Detect which cell encompasses the target text, then output its [x, y] center coordinate. 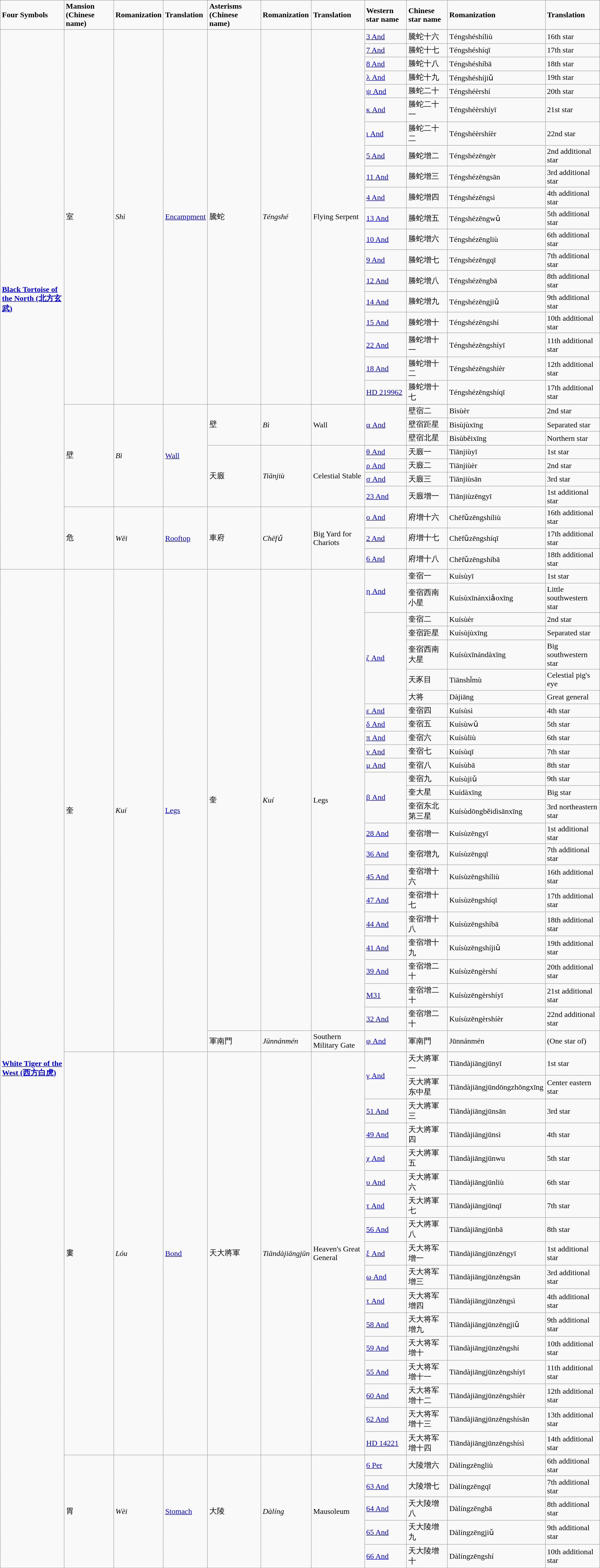
天大将军增十 [427, 1348]
奎宿增一 [427, 834]
Big Yard for Chariots [338, 538]
44 And [386, 924]
η And [386, 591]
Tiānjiùsān [496, 479]
婁 [89, 1253]
7 And [386, 50]
奎宿增十六 [427, 877]
Big southwestern star [572, 655]
λ And [386, 78]
2nd additional star [572, 156]
奎大星 [427, 793]
螣蛇二十一 [427, 110]
13th additional star [572, 1419]
Téngshézēngshíqī [496, 392]
θ And [386, 452]
Kuísùwǔ [496, 724]
12 And [386, 281]
Kuísùèr [496, 620]
奎宿增十八 [427, 924]
天大陵增九 [427, 1532]
11 And [386, 177]
γ And [386, 1075]
天大將軍三 [427, 1111]
Celestial pig's eye [572, 680]
β And [386, 797]
ψ And [386, 91]
螣蛇增十 [427, 322]
天豕目 [427, 680]
Tiāndàjiāngjūnzēngsì [496, 1301]
Chēfǔzēngshíqī [496, 538]
ι And [386, 134]
ζ And [386, 658]
22nd star [572, 134]
Kuísùzēngshíjiǔ [496, 948]
Chēfǔ [286, 538]
Téngshézēngsì [496, 197]
Dàlíngzēngjiǔ [496, 1532]
奎宿五 [427, 724]
奎宿四 [427, 711]
Rooftop [186, 538]
螣蛇十七 [427, 50]
Kuísùzēngshíqī [496, 900]
奎宿二 [427, 620]
胃 [89, 1511]
6 And [386, 559]
Téngshéèrshíèr [496, 134]
10 And [386, 239]
μ And [386, 765]
Tiāndàjiāngjūnzēngjiǔ [496, 1325]
Tiāndàjiāngjūnwu [496, 1158]
22 And [386, 345]
Téngshézēngqī [496, 260]
23 And [386, 497]
天大將軍七 [427, 1206]
Tiāndàjiāngjūnzēngshí [496, 1348]
壁宿二 [427, 411]
HD 219962 [386, 392]
39 And [386, 971]
Shì [138, 217]
υ And [386, 1182]
天大将军增十三 [427, 1419]
大陵增七 [427, 1486]
α And [386, 425]
φ And [386, 1041]
(One star of) [572, 1041]
Tiāndàjiāngjūnzēngsān [496, 1277]
大陵增六 [427, 1465]
65 And [386, 1532]
天大將軍 [234, 1253]
47 And [386, 900]
σ And [386, 479]
Bìsùèr [496, 411]
天大将军增十一 [427, 1372]
Téngshéshíliù [496, 37]
41 And [386, 948]
56 And [386, 1230]
天廄三 [427, 479]
κ And [386, 110]
Dàlíngzēngqī [496, 1486]
ν And [386, 752]
室 [89, 217]
8 And [386, 64]
Chinese star name [427, 15]
Kuísùqī [496, 752]
Dàjiāng [496, 697]
Tiāndàjiāngjūnsì [496, 1135]
Stomach [186, 1511]
6 Per [386, 1465]
Kuísùdōngběidìsānxīng [496, 811]
14th additional star [572, 1443]
13 And [386, 219]
天大將軍八 [427, 1230]
螣蛇增二 [427, 156]
Chēfǔzēngshíbā [496, 559]
16th star [572, 37]
奎宿东北第三星 [427, 811]
Tiāndàjiāngjūnsān [496, 1111]
Kuísùzēngqī [496, 854]
Wèi [138, 1511]
Asterisms (Chinese name) [234, 15]
天大將軍六 [427, 1182]
66 And [386, 1556]
螣蛇十九 [427, 78]
Mansion (Chinese name) [89, 15]
Kuísùzēngshíliù [496, 877]
府增十六 [427, 517]
15 And [386, 322]
Encampment [186, 217]
大将 [427, 697]
36 And [386, 854]
π And [386, 738]
χ And [386, 1158]
Tiāndàjiāngjūnzēngshíèr [496, 1396]
ε And [386, 711]
Kuísùsì [496, 711]
螣蛇二十 [427, 91]
奎宿增十七 [427, 900]
Tiānshǐmù [496, 680]
63 And [386, 1486]
府增十八 [427, 559]
49 And [386, 1135]
ξ And [386, 1253]
奎宿增十九 [427, 948]
20th star [572, 91]
59 And [386, 1348]
Bìsùjùxīng [496, 425]
Kuísùxīnánxiǎoxīng [496, 598]
Kuísùzēngèrshí [496, 971]
Téngshézēngèr [496, 156]
天大將軍一 [427, 1063]
3rd northeastern star [572, 811]
Dàlíngzēngliù [496, 1465]
Mausoleum [338, 1511]
62 And [386, 1419]
奎宿增九 [427, 854]
天大將軍四 [427, 1135]
4 And [386, 197]
奎宿六 [427, 738]
壁宿距星 [427, 425]
天大將軍五 [427, 1158]
Kuísùyī [496, 576]
9 And [386, 260]
天廄增一 [427, 497]
18 And [386, 368]
64 And [386, 1508]
螣蛇增九 [427, 302]
Téngshéshíqī [496, 50]
Heaven's Great General [338, 1253]
Tiāndàjiāngjūn [286, 1253]
14 And [386, 302]
δ And [386, 724]
奎宿八 [427, 765]
Tiānjiùèr [496, 466]
Kuísùjùxīng [496, 633]
Bond [186, 1253]
奎宿西南大星 [427, 655]
Four Symbols [32, 15]
天大将军增十二 [427, 1396]
Great general [572, 697]
Lóu [138, 1253]
天大将军增一 [427, 1253]
Téngshézēngshíyī [496, 345]
Kuísùzēngèrshíyī [496, 995]
Téngshézēngshíèr [496, 368]
5 And [386, 156]
Téngshézēngsān [496, 177]
天大将军增四 [427, 1301]
天大陵增十 [427, 1556]
Kuísùbā [496, 765]
Celestial Stable [338, 476]
Tiāndàjiāngjūnzēngyī [496, 1253]
壁宿北星 [427, 438]
32 And [386, 1019]
Dàlíngzēngbā [496, 1508]
Kuísùzēngshíbā [496, 924]
Kuídàxīng [496, 793]
Northern star [572, 438]
Tiāndàjiāngjūnbā [496, 1230]
M31 [386, 995]
2 And [386, 538]
天大將軍东中星 [427, 1087]
螣蛇增四 [427, 197]
19th star [572, 78]
Tiānjiù [286, 476]
天大将军增十四 [427, 1443]
21st star [572, 110]
Dàlíngzēngshí [496, 1556]
55 And [386, 1372]
Western star name [386, 15]
Tiānjiùzēngyī [496, 497]
Tiānjiùyī [496, 452]
騰蛇 [234, 217]
天大将军增三 [427, 1277]
車府 [234, 538]
Tiāndàjiāngjūnqī [496, 1206]
HD 14221 [386, 1443]
天廄 [234, 476]
螣蛇增六 [427, 239]
奎宿一 [427, 576]
Kuísùxīnándàxīng [496, 655]
天大陵增八 [427, 1508]
螣蛇十八 [427, 64]
Big star [572, 793]
螣蛇增十七 [427, 392]
Center eastern star [572, 1087]
ρ And [386, 466]
奎宿七 [427, 752]
28 And [386, 834]
Chēfǔzēngshíliù [496, 517]
21st additional star [572, 995]
Téngshézēngshí [496, 322]
Tiāndàjiāngjūnzēngshíyī [496, 1372]
White Tiger of the West (西方白虎) [32, 1069]
Tiāndàjiāngjūnzēngshísān [496, 1419]
58 And [386, 1325]
螣蛇增八 [427, 281]
Tiāndàjiāngjūnyī [496, 1063]
Flying Serpent [338, 217]
20th additional star [572, 971]
Kuísùjiǔ [496, 779]
45 And [386, 877]
Tiāndàjiāngjūnzēngshísì [496, 1443]
天廄一 [427, 452]
Southern Military Gate [338, 1041]
大陵 [234, 1511]
Téngshézēngwǔ [496, 219]
天廄二 [427, 466]
螣蛇增十二 [427, 368]
Téngshéshíbā [496, 64]
Kuísùzēngèrshíèr [496, 1019]
Kuísùzēngyī [496, 834]
5th additional star [572, 219]
Téngshéèrshíyī [496, 110]
Little southwestern star [572, 598]
60 And [386, 1396]
ο And [386, 517]
Bìsùběixīng [496, 438]
天大将军增九 [427, 1325]
奎宿距星 [427, 633]
18th star [572, 64]
Tiāndàjiāngjūndōngzhōngxīng [496, 1087]
22nd additional star [572, 1019]
Téngshézēngliù [496, 239]
奎宿西南小星 [427, 598]
螣蛇二十二 [427, 134]
府增十七 [427, 538]
17th star [572, 50]
Tiāndàjiāngjūnliù [496, 1182]
51 And [386, 1111]
3 And [386, 37]
螣蛇增三 [427, 177]
騰蛇十六 [427, 37]
ω And [386, 1277]
Dàlíng [286, 1511]
危 [89, 538]
9th star [572, 779]
Téngshézēngbā [496, 281]
Téngshéèrshí [496, 91]
螣蛇增七 [427, 260]
Téngshé [286, 217]
Black Tortoise of the North (北方玄武) [32, 300]
Wēi [138, 538]
19th additional star [572, 948]
螣蛇增十一 [427, 345]
奎宿九 [427, 779]
Téngshézēngjiǔ [496, 302]
螣蛇增五 [427, 219]
Téngshéshíjiǔ [496, 78]
Kuísùliù [496, 738]
